From the cell containing the given text, extract its center point as [x, y] coordinate. 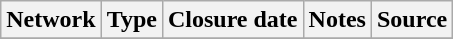
Notes [337, 20]
Closure date [232, 20]
Type [132, 20]
Source [412, 20]
Network [51, 20]
